Return the [X, Y] coordinate for the center point of the cell that contains the specified text.  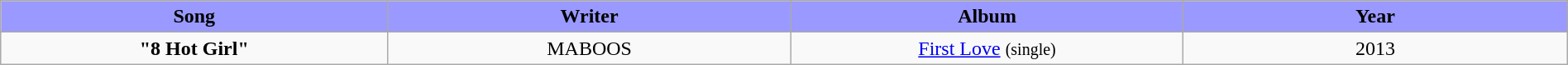
2013 [1376, 48]
Album [987, 17]
Year [1376, 17]
Song [194, 17]
First Love (single) [987, 48]
MABOOS [590, 48]
Writer [590, 17]
"8 Hot Girl" [194, 48]
